Return [x, y] of the center of cell containing provided text 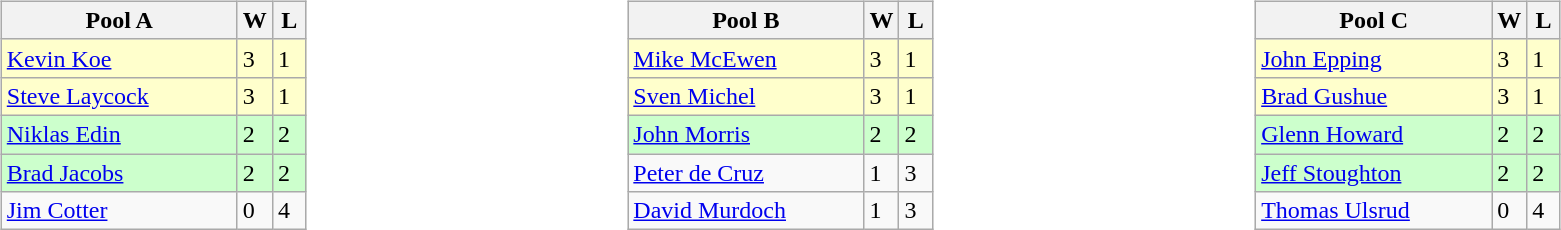
Jim Cotter [119, 211]
Brad Jacobs [119, 173]
John Epping [1374, 58]
David Murdoch [746, 211]
Kevin Koe [119, 58]
Niklas Edin [119, 134]
Pool C [1374, 20]
Pool A [119, 20]
Brad Gushue [1374, 96]
Peter de Cruz [746, 173]
Pool B [746, 20]
John Morris [746, 134]
Sven Michel [746, 96]
Thomas Ulsrud [1374, 211]
Steve Laycock [119, 96]
Glenn Howard [1374, 134]
Mike McEwen [746, 58]
Jeff Stoughton [1374, 173]
